Extract the [x, y] coordinate from the center of the cell holding the provided text.  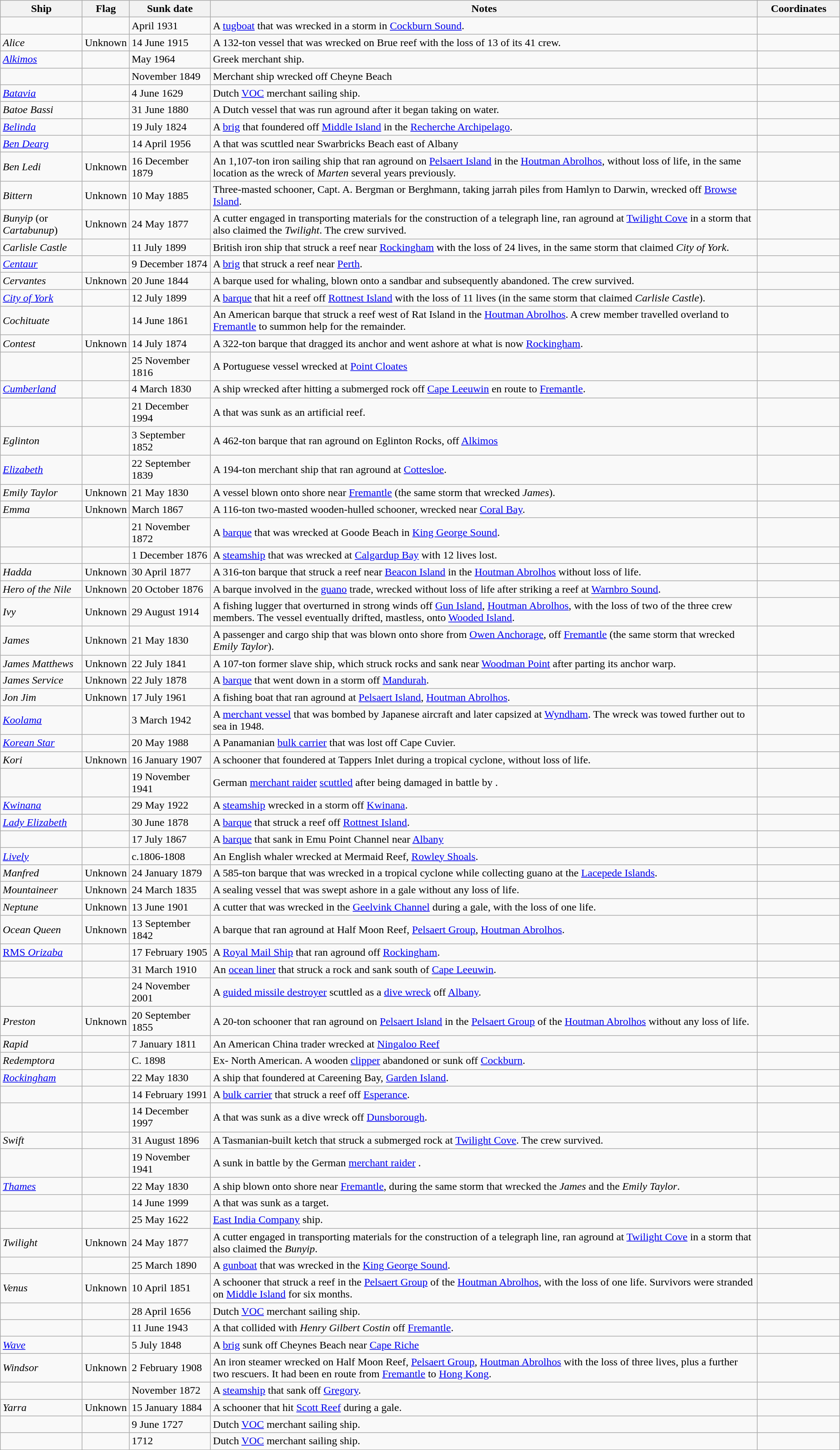
7 January 1811 [170, 1044]
Alkimos [42, 59]
Swift [42, 1140]
Rockingham [42, 1078]
A steamship wrecked in a storm off Kwinana. [484, 805]
Batavia [42, 93]
A ship that foundered at Careening Bay, Garden Island. [484, 1078]
A barque that hit a reef off Rottnest Island with the loss of 11 lives (in the same storm that claimed Carlisle Castle). [484, 298]
Contest [42, 344]
Wave [42, 1345]
Ex- North American. A wooden clipper abandoned or sunk off Cockburn. [484, 1061]
A brig that struck a reef near Perth. [484, 264]
Cumberland [42, 389]
A Tasmanian-built ketch that struck a submerged rock at Twilight Cove. The crew survived. [484, 1140]
Venus [42, 1288]
James Service [42, 680]
A barque used for whaling, blown onto a sandbar and subsequently abandoned. The crew survived. [484, 281]
24 March 1835 [170, 890]
30 June 1878 [170, 822]
10 May 1885 [170, 195]
3 September 1852 [170, 441]
31 August 1896 [170, 1140]
James [42, 641]
A 322-ton barque that dragged its anchor and went ashore at what is now Rockingham. [484, 344]
A barque involved in the guano trade, wrecked without loss of life after striking a reef at Warnbro Sound. [484, 589]
Ship [42, 9]
Kori [42, 760]
4 June 1629 [170, 93]
Eglinton [42, 441]
14 February 1991 [170, 1094]
31 June 1880 [170, 110]
A barque that ran aground at Half Moon Reef, Pelsaert Group, Houtman Abrolhos. [484, 930]
A guided missile destroyer scuttled as a dive wreck off Albany. [484, 992]
Carlisle Castle [42, 247]
Redemptora [42, 1061]
Coordinates [798, 9]
A 107-ton former slave ship, which struck rocks and sank near Woodman Point after parting its anchor warp. [484, 664]
Manfred [42, 873]
A ship blown onto shore near Fremantle, during the same storm that wrecked the James and the Emily Taylor. [484, 1186]
10 April 1851 [170, 1288]
20 May 1988 [170, 743]
A 585-ton barque that was wrecked in a tropical cyclone while collecting guano at the Lacepede Islands. [484, 873]
Yarra [42, 1407]
Alice [42, 43]
29 May 1922 [170, 805]
An English whaler wrecked at Mermaid Reef, Rowley Shoals. [484, 856]
9 December 1874 [170, 264]
17 July 1961 [170, 697]
A barque that struck a reef off Rottnest Island. [484, 822]
25 March 1890 [170, 1266]
A brig that foundered off Middle Island in the Recherche Archipelago. [484, 127]
12 July 1899 [170, 298]
Centaur [42, 264]
German merchant raider scuttled after being damaged in battle by . [484, 783]
C. 1898 [170, 1061]
A that was sunk as a dive wreck off Dunsborough. [484, 1117]
2 February 1908 [170, 1368]
14 December 1997 [170, 1117]
13 June 1901 [170, 907]
4 March 1830 [170, 389]
Elizabeth [42, 470]
A that was sunk as a target. [484, 1203]
A sunk in battle by the German merchant raider . [484, 1163]
17 February 1905 [170, 953]
Koolama [42, 720]
A schooner that hit Scott Reef during a gale. [484, 1407]
14 July 1874 [170, 344]
11 July 1899 [170, 247]
Cervantes [42, 281]
A brig sunk off Cheynes Beach near Cape Riche [484, 1345]
21 December 1994 [170, 412]
A steamship that sank off Gregory. [484, 1391]
A barque that was wrecked at Goode Beach in King George Sound. [484, 532]
29 August 1914 [170, 612]
Bittern [42, 195]
A that collided with Henry Gilbert Costin off Fremantle. [484, 1328]
Thames [42, 1186]
November 1849 [170, 76]
Batoe Bassi [42, 110]
A passenger and cargo ship that was blown onto shore from Owen Anchorage, off Fremantle (the same storm that wrecked Emily Taylor). [484, 641]
5 July 1848 [170, 1345]
A Royal Mail Ship that ran aground off Rockingham. [484, 953]
14 June 1861 [170, 321]
May 1964 [170, 59]
24 November 2001 [170, 992]
24 January 1879 [170, 873]
Three-masted schooner, Capt. A. Bergman or Berghmann, taking jarrah piles from Hamlyn to Darwin, wrecked off Browse Island. [484, 195]
Bunyip (or Cartabunup) [42, 224]
A vessel blown onto shore near Fremantle (the same storm that wrecked James). [484, 492]
An ocean liner that struck a rock and sank south of Cape Leeuwin. [484, 969]
20 October 1876 [170, 589]
16 January 1907 [170, 760]
13 September 1842 [170, 930]
Hadda [42, 572]
16 December 1879 [170, 167]
Neptune [42, 907]
15 January 1884 [170, 1407]
1712 [170, 1441]
Flag [106, 9]
A Panamanian bulk carrier that was lost off Cape Cuvier. [484, 743]
Ocean Queen [42, 930]
3 March 1942 [170, 720]
James Matthews [42, 664]
A steamship that was wrecked at Calgardup Bay with 12 lives lost. [484, 555]
March 1867 [170, 509]
14 June 1915 [170, 43]
Kwinana [42, 805]
A 194-ton merchant ship that ran aground at Cottesloe. [484, 470]
Ben Dearg [42, 144]
31 March 1910 [170, 969]
Preston [42, 1021]
City of York [42, 298]
A 462-ton barque that ran aground on Eglinton Rocks, off Alkimos [484, 441]
9 June 1727 [170, 1424]
Notes [484, 9]
A schooner that foundered at Tappers Inlet during a tropical cyclone, without loss of life. [484, 760]
A fishing boat that ran aground at Pelsaert Island, Houtman Abrolhos. [484, 697]
20 September 1855 [170, 1021]
11 June 1943 [170, 1328]
22 July 1841 [170, 664]
25 May 1622 [170, 1219]
A cutter that was wrecked in the Geelvink Channel during a gale, with the loss of one life. [484, 907]
22 July 1878 [170, 680]
19 July 1824 [170, 127]
A Portuguese vessel wrecked at Point Cloates [484, 366]
A merchant vessel that was bombed by Japanese aircraft and later capsized at Wyndham. The wreck was towed further out to sea in 1948. [484, 720]
Twilight [42, 1242]
21 November 1872 [170, 532]
14 April 1956 [170, 144]
A that was scuttled near Swarbricks Beach east of Albany [484, 144]
25 November 1816 [170, 366]
A tugboat that was wrecked in a storm in Cockburn Sound. [484, 26]
Rapid [42, 1044]
A 20-ton schooner that ran aground on Pelsaert Island in the Pelsaert Group of the Houtman Abrolhos without any loss of life. [484, 1021]
A 116-ton two-masted wooden-hulled schooner, wrecked near Coral Bay. [484, 509]
Emma [42, 509]
Merchant ship wrecked off Cheyne Beach [484, 76]
British iron ship that struck a reef near Rockingham with the loss of 24 lives, in the same storm that claimed City of York. [484, 247]
17 July 1867 [170, 839]
Cochituate [42, 321]
Lively [42, 856]
Lady Elizabeth [42, 822]
RMS Orizaba [42, 953]
A gunboat that was wrecked in the King George Sound. [484, 1266]
A 132-ton vessel that was wrecked on Brue reef with the loss of 13 of its 41 crew. [484, 43]
20 June 1844 [170, 281]
22 September 1839 [170, 470]
14 June 1999 [170, 1203]
East India Company ship. [484, 1219]
Belinda [42, 127]
A 316-ton barque that struck a reef near Beacon Island in the Houtman Abrolhos without loss of life. [484, 572]
A bulk carrier that struck a reef off Esperance. [484, 1094]
Ben Ledi [42, 167]
A sealing vessel that was swept ashore in a gale without any loss of life. [484, 890]
Sunk date [170, 9]
A barque that went down in a storm off Mandurah. [484, 680]
A Dutch vessel that was run aground after it began taking on water. [484, 110]
Ivy [42, 612]
A barque that sank in Emu Point Channel near Albany [484, 839]
An American China trader wrecked at Ningaloo Reef [484, 1044]
Jon Jim [42, 697]
April 1931 [170, 26]
Greek merchant ship. [484, 59]
Windsor [42, 1368]
A that was sunk as an artificial reef. [484, 412]
1 December 1876 [170, 555]
30 April 1877 [170, 572]
28 April 1656 [170, 1311]
Emily Taylor [42, 492]
November 1872 [170, 1391]
Mountaineer [42, 890]
A ship wrecked after hitting a submerged rock off Cape Leeuwin en route to Fremantle. [484, 389]
Korean Star [42, 743]
c.1806-1808 [170, 856]
Hero of the Nile [42, 589]
